Provide the [X, Y] coordinate of the cell's center where the given text is located.  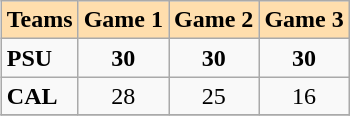
Game 2 [213, 20]
PSU [40, 58]
25 [213, 96]
CAL [40, 96]
Game 1 [123, 20]
Teams [40, 20]
16 [304, 96]
Game 3 [304, 20]
28 [123, 96]
